Pinpoint the cell where the given text exists, returning its [X, Y] midpoint coordinate. 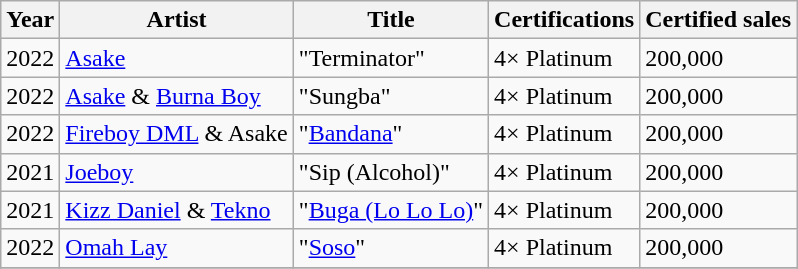
Joeboy [176, 172]
"Bandana" [390, 134]
"Sungba" [390, 96]
Fireboy DML & Asake [176, 134]
Certified sales [718, 20]
Asake [176, 58]
Title [390, 20]
Certifications [564, 20]
Omah Lay [176, 248]
"Soso" [390, 248]
"Terminator" [390, 58]
Asake & Burna Boy [176, 96]
Year [30, 20]
Kizz Daniel & Tekno [176, 210]
"Sip (Alcohol)" [390, 172]
Artist [176, 20]
"Buga (Lo Lo Lo)" [390, 210]
